For the text-containing cell, return its midpoint in [x, y] coordinate format. 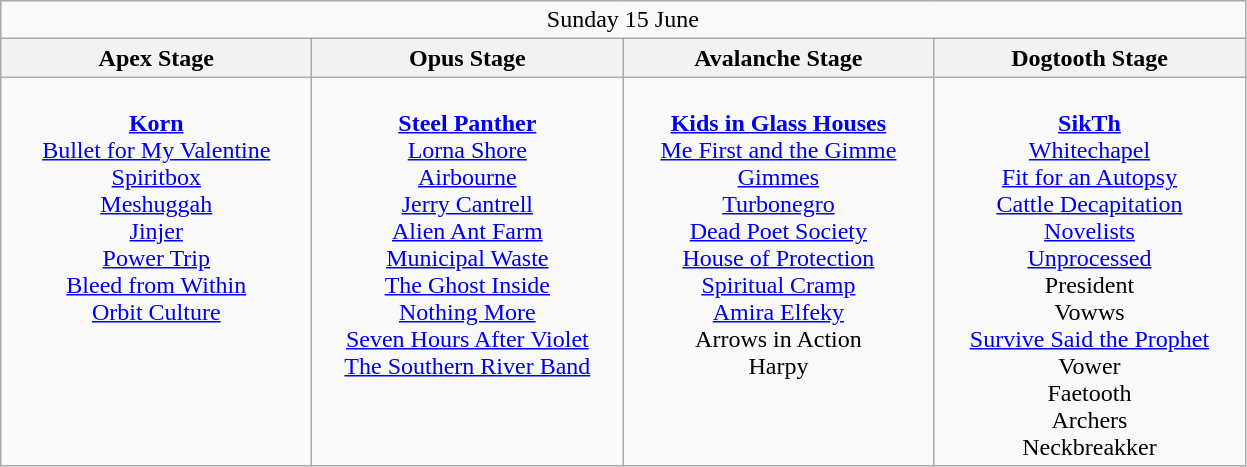
Korn Bullet for My Valentine Spiritbox Meshuggah Jinjer Power Trip Bleed from Within Orbit Culture [156, 272]
Sunday 15 June [623, 20]
Avalanche Stage [778, 58]
Dogtooth Stage [1090, 58]
Apex Stage [156, 58]
Opus Stage [468, 58]
